Detect which cell encompasses the target text, then output its (X, Y) center coordinate. 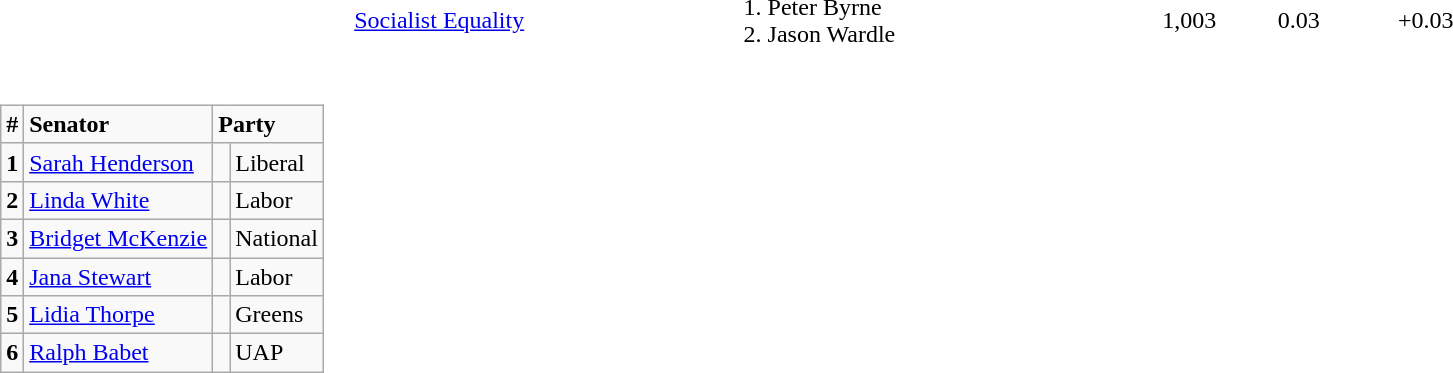
1 (12, 162)
Sarah Henderson (118, 162)
3 (12, 238)
UAP (277, 353)
Party (268, 124)
Bridget McKenzie (118, 238)
National (277, 238)
6 (12, 353)
Lidia Thorpe (118, 315)
4 (12, 277)
2 (12, 200)
Senator (118, 124)
Linda White (118, 200)
Jana Stewart (118, 277)
# (12, 124)
Ralph Babet (118, 353)
Liberal (277, 162)
Greens (277, 315)
5 (12, 315)
